Locate the cell with the specified text and output its (X, Y) center coordinate. 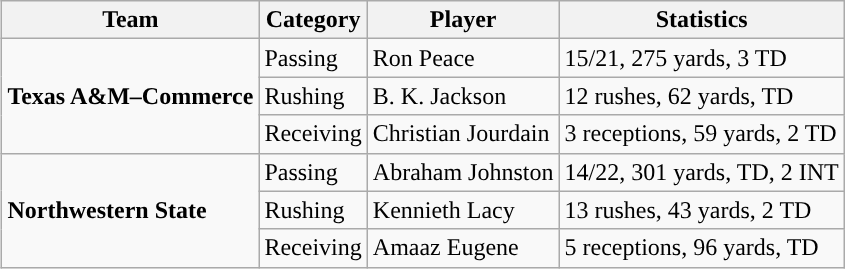
Texas A&M–Commerce (130, 96)
5 receptions, 96 yards, TD (702, 248)
13 rushes, 43 yards, 2 TD (702, 210)
15/21, 275 yards, 3 TD (702, 58)
Category (313, 20)
3 receptions, 59 yards, 2 TD (702, 134)
B. K. Jackson (463, 96)
Player (463, 20)
Abraham Johnston (463, 172)
Statistics (702, 20)
Amaaz Eugene (463, 248)
Kennieth Lacy (463, 210)
12 rushes, 62 yards, TD (702, 96)
Northwestern State (130, 210)
Team (130, 20)
Ron Peace (463, 58)
Christian Jourdain (463, 134)
14/22, 301 yards, TD, 2 INT (702, 172)
